Determine the (x, y) coordinate at the center of the cell enclosing the given text.  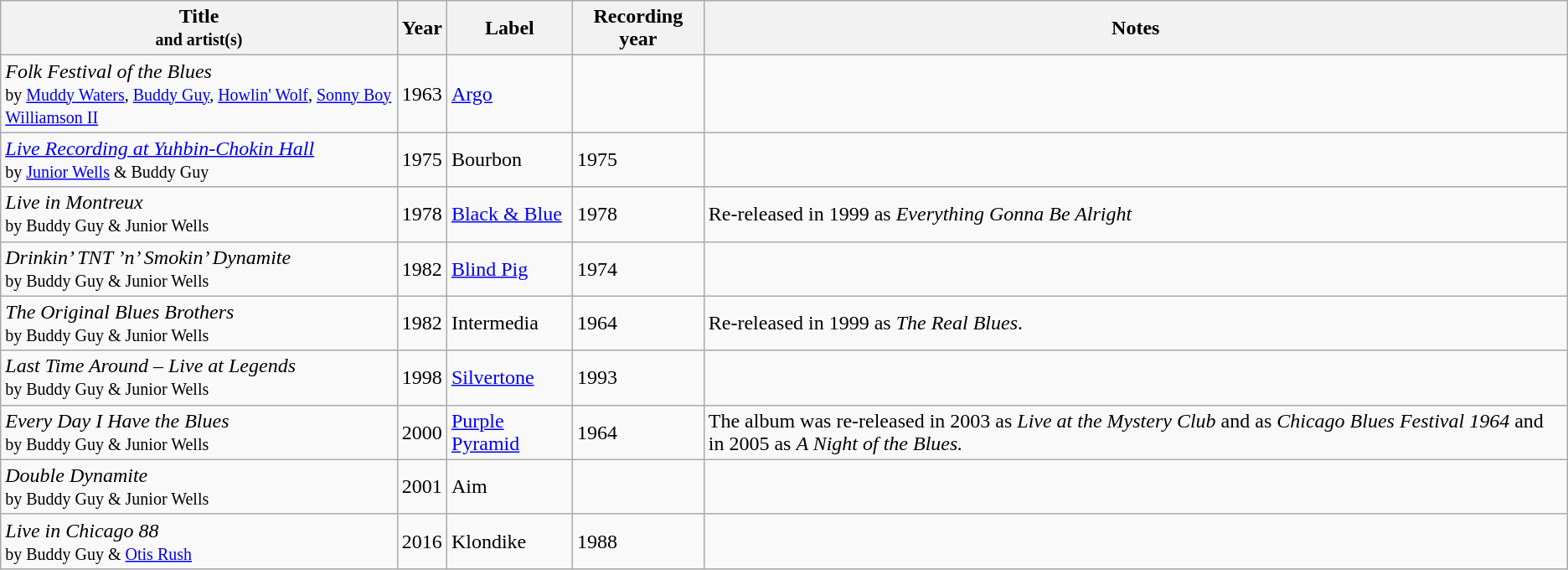
Re-released in 1999 as Everything Gonna Be Alright (1136, 215)
Bourbon (509, 159)
Silvertone (509, 377)
1998 (422, 377)
Titleand artist(s) (199, 28)
1974 (638, 268)
2016 (422, 541)
Black & Blue (509, 215)
2001 (422, 486)
The album was re-released in 2003 as Live at the Mystery Club and as Chicago Blues Festival 1964 and in 2005 as A Night of the Blues. (1136, 433)
The Original Blues Brothersby Buddy Guy & Junior Wells (199, 324)
Every Day I Have the Bluesby Buddy Guy & Junior Wells (199, 433)
Folk Festival of the Bluesby Muddy Waters, Buddy Guy, Howlin' Wolf, Sonny Boy Williamson II (199, 94)
1993 (638, 377)
Intermedia (509, 324)
Purple Pyramid (509, 433)
Live Recording at Yuhbin-Chokin Hallby Junior Wells & Buddy Guy (199, 159)
Live in Montreuxby Buddy Guy & Junior Wells (199, 215)
Notes (1136, 28)
Drinkin’ TNT ’n’ Smokin’ Dynamiteby Buddy Guy & Junior Wells (199, 268)
Blind Pig (509, 268)
1963 (422, 94)
Aim (509, 486)
Recording year (638, 28)
Label (509, 28)
Double Dynamiteby Buddy Guy & Junior Wells (199, 486)
Klondike (509, 541)
Year (422, 28)
Live in Chicago 88by Buddy Guy & Otis Rush (199, 541)
Last Time Around – Live at Legendsby Buddy Guy & Junior Wells (199, 377)
Re-released in 1999 as The Real Blues. (1136, 324)
Argo (509, 94)
1988 (638, 541)
2000 (422, 433)
